Extract the (X, Y) coordinate from the center of the cell holding the provided text.  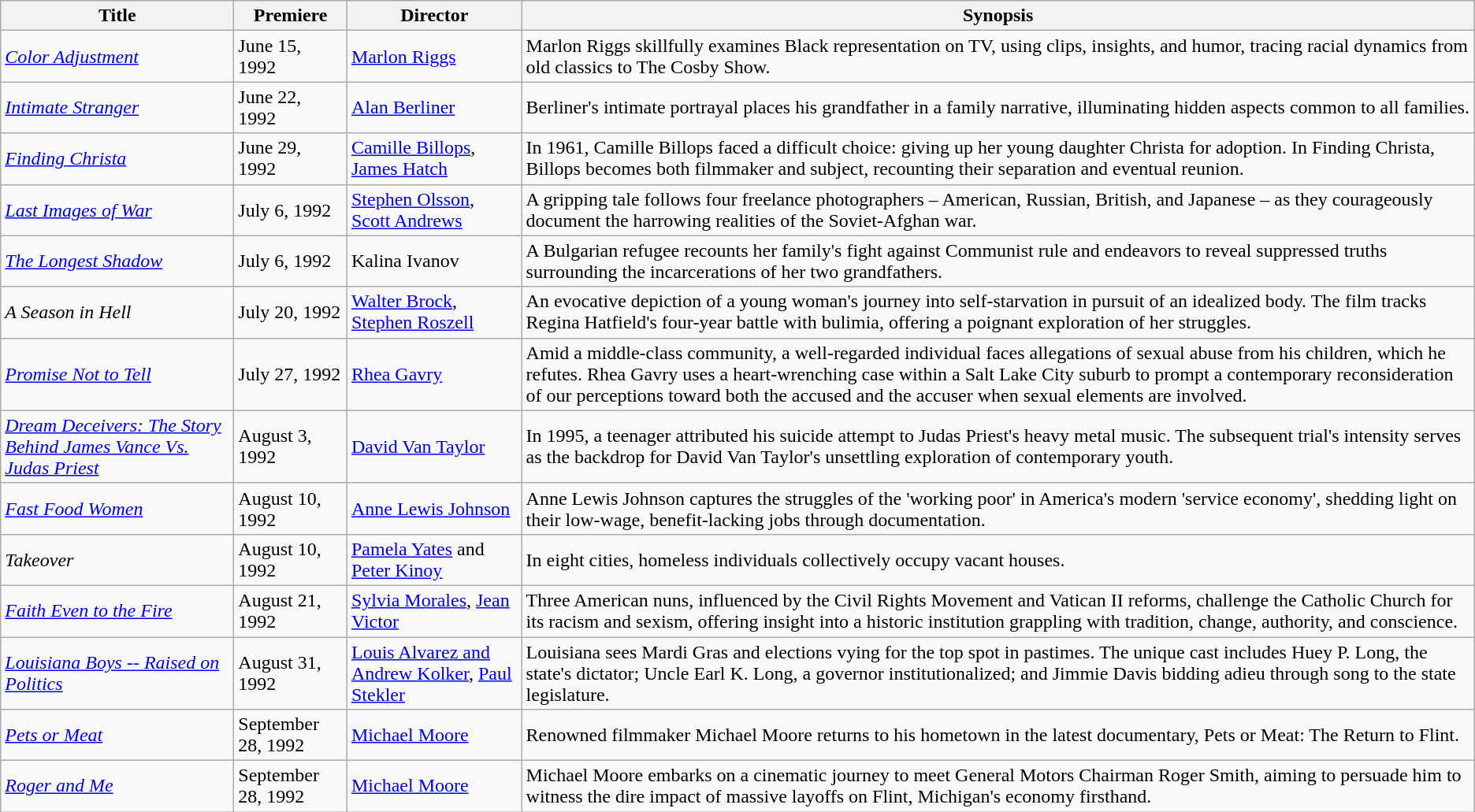
Sylvia Morales, Jean Victor (434, 611)
Anne Lewis Johnson (434, 509)
Roger and Me (117, 786)
Synopsis (998, 16)
Last Images of War (117, 209)
August 3, 1992 (291, 447)
July 27, 1992 (291, 374)
Renowned filmmaker Michael Moore returns to his hometown in the latest documentary, Pets or Meat: The Return to Flint. (998, 736)
Stephen Olsson, Scott Andrews (434, 209)
Pamela Yates and Peter Kinoy (434, 559)
June 15, 1992 (291, 57)
Louis Alvarez and Andrew Kolker, Paul Stekler (434, 673)
Alan Berliner (434, 107)
Kalina Ivanov (434, 261)
July 20, 1992 (291, 312)
Rhea Gavry (434, 374)
Camille Billops, James Hatch (434, 159)
Takeover (117, 559)
June 22, 1992 (291, 107)
Color Adjustment (117, 57)
Fast Food Women (117, 509)
A Season in Hell (117, 312)
Marlon Riggs (434, 57)
Premiere (291, 16)
Promise Not to Tell (117, 374)
Dream Deceivers: The Story Behind James Vance Vs. Judas Priest (117, 447)
Director (434, 16)
Title (117, 16)
June 29, 1992 (291, 159)
Intimate Stranger (117, 107)
Faith Even to the Fire (117, 611)
Louisiana Boys -- Raised on Politics (117, 673)
Berliner's intimate portrayal places his grandfather in a family narrative, illuminating hidden aspects common to all families. (998, 107)
August 21, 1992 (291, 611)
In eight cities, homeless individuals collectively occupy vacant houses. (998, 559)
Walter Brock, Stephen Roszell (434, 312)
David Van Taylor (434, 447)
Finding Christa (117, 159)
Pets or Meat (117, 736)
The Longest Shadow (117, 261)
August 31, 1992 (291, 673)
